Locate the cell with the specified text and output its (X, Y) center coordinate. 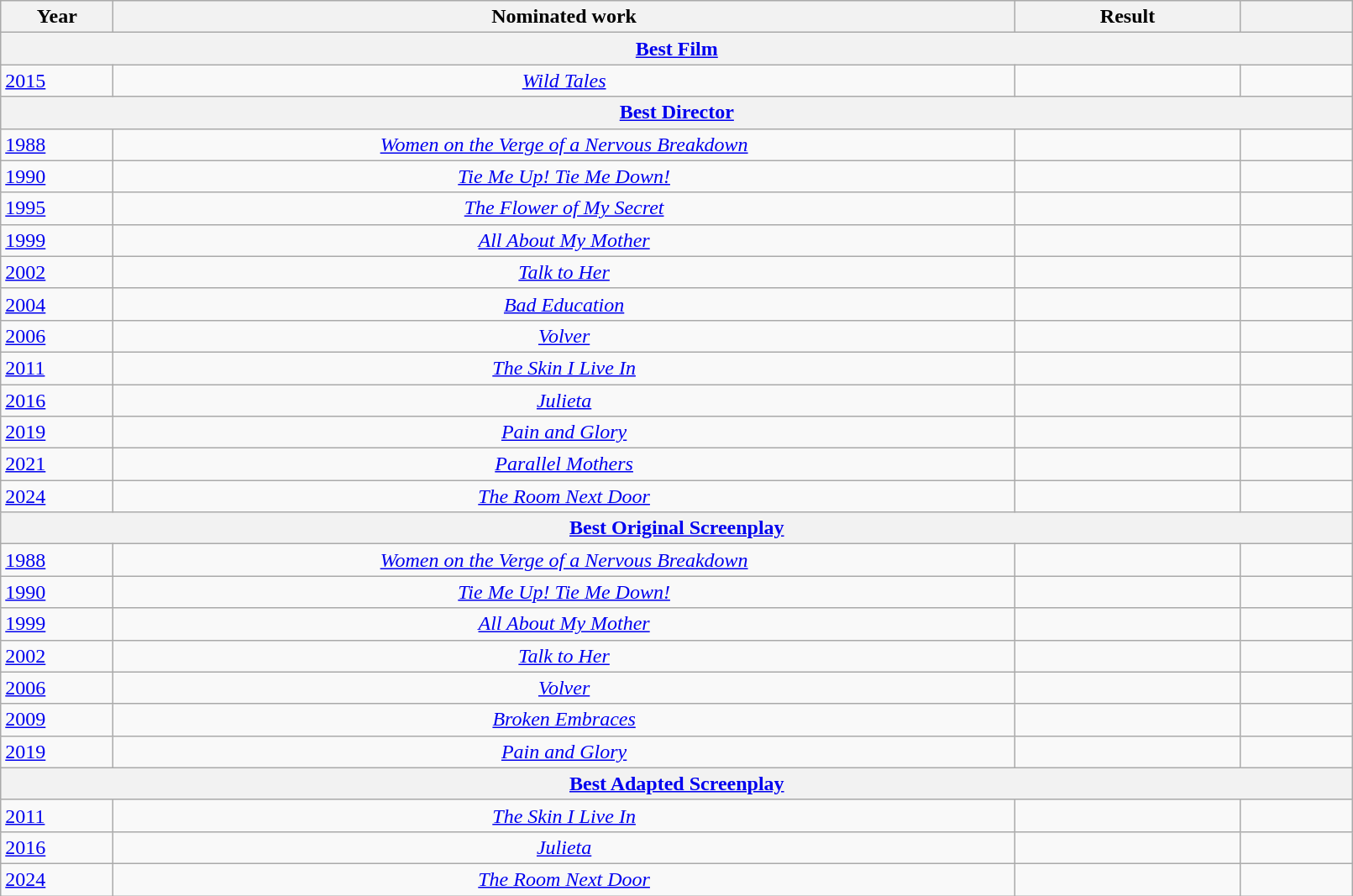
2015 (57, 81)
Year (57, 17)
Result (1127, 17)
Best Director (677, 113)
2021 (57, 464)
2004 (57, 304)
Best Film (677, 49)
Broken Embraces (564, 720)
2009 (57, 720)
1995 (57, 208)
Bad Education (564, 304)
Parallel Mothers (564, 464)
Wild Tales (564, 81)
Nominated work (564, 17)
Best Original Screenplay (677, 528)
Best Adapted Screenplay (677, 783)
The Flower of My Secret (564, 208)
